Capture the cell that displays the provided text and extract its (x, y) central coordinate. 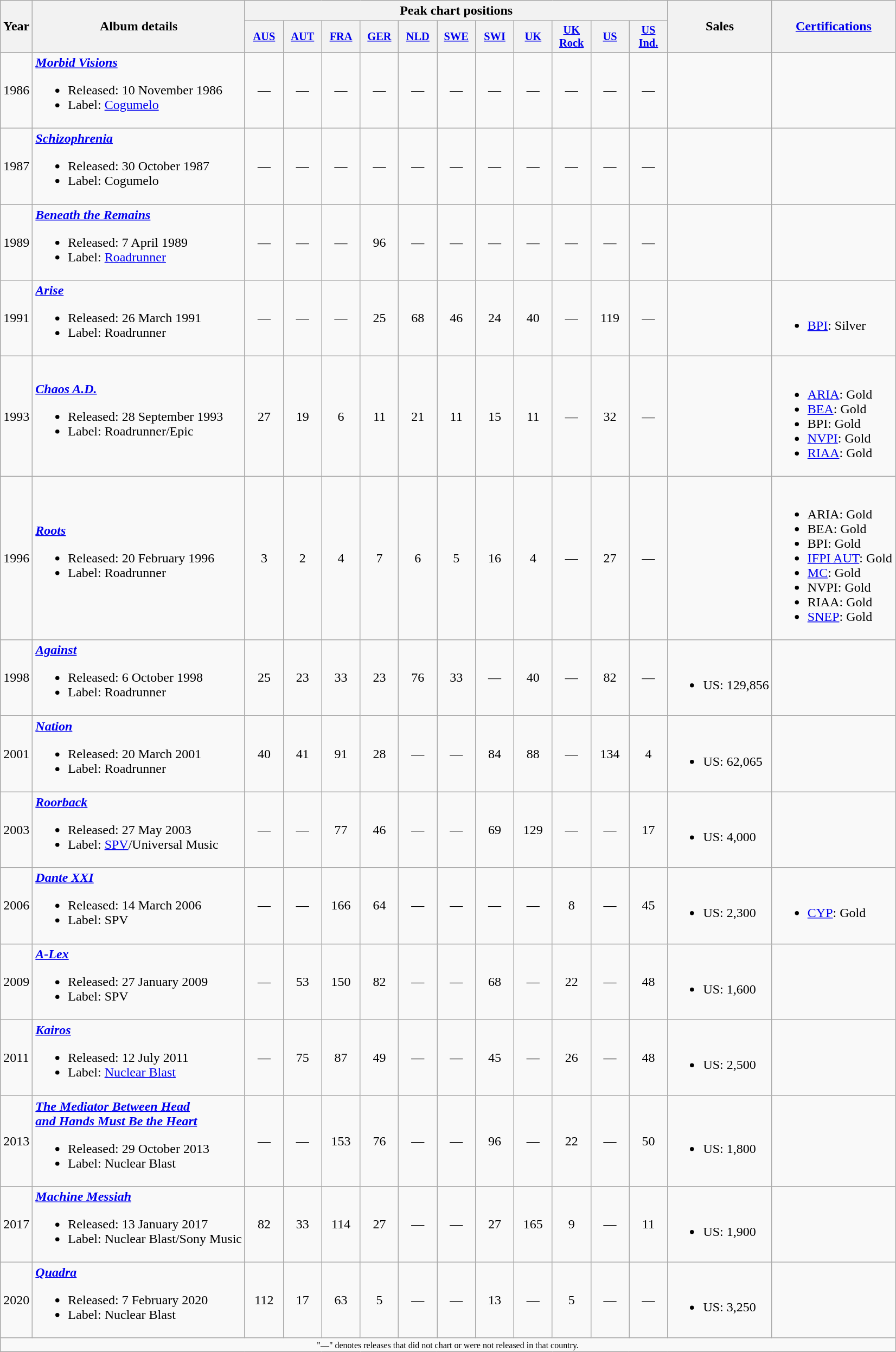
13 (495, 1300)
2013 (16, 1141)
Beneath the RemainsReleased: 7 April 1989Label: Roadrunner (139, 242)
AgainstReleased: 6 October 1998Label: Roadrunner (139, 678)
64 (380, 906)
1998 (16, 678)
ARIA: GoldBEA: GoldBPI: GoldNVPI: GoldRIAA: Gold (833, 417)
US (610, 37)
134 (610, 754)
15 (495, 417)
US: 129,856 (720, 678)
SWI (495, 37)
63 (341, 1300)
2003 (16, 830)
16 (495, 558)
US: 1,900 (720, 1224)
QuadraReleased: 7 February 2020Label: Nuclear Blast (139, 1300)
US: 1,800 (720, 1141)
88 (533, 754)
9 (572, 1224)
114 (341, 1224)
91 (341, 754)
119 (610, 318)
50 (649, 1141)
153 (341, 1141)
28 (380, 754)
150 (341, 982)
75 (303, 1058)
77 (341, 830)
Year (16, 27)
US: 2,500 (720, 1058)
US: 4,000 (720, 830)
SWE (457, 37)
"—" denotes releases that did not chart or were not released in that country. (448, 1344)
19 (303, 417)
53 (303, 982)
Morbid VisionsReleased: 10 November 1986Label: Cogumelo (139, 90)
NLD (418, 37)
1993 (16, 417)
2001 (16, 754)
Chaos A.D.Released: 28 September 1993Label: Roadrunner/Epic (139, 417)
49 (380, 1058)
165 (533, 1224)
FRA (341, 37)
1987 (16, 166)
UK (533, 37)
84 (495, 754)
SchizophreniaReleased: 30 October 1987Label: Cogumelo (139, 166)
2006 (16, 906)
24 (495, 318)
US: 2,300 (720, 906)
CYP: Gold (833, 906)
1986 (16, 90)
US: 3,250 (720, 1300)
AriseReleased: 26 March 1991Label: Roadrunner (139, 318)
26 (572, 1058)
3 (264, 558)
RootsReleased: 20 February 1996Label: Roadrunner (139, 558)
NationReleased: 20 March 2001Label: Roadrunner (139, 754)
Peak chart positions (456, 11)
41 (303, 754)
Dante XXIReleased: 14 March 2006Label: SPV (139, 906)
GER (380, 37)
US: 1,600 (720, 982)
1991 (16, 318)
129 (533, 830)
2009 (16, 982)
1996 (16, 558)
166 (341, 906)
87 (341, 1058)
AUT (303, 37)
AUS (264, 37)
7 (380, 558)
2017 (16, 1224)
USInd. (649, 37)
ARIA: GoldBEA: GoldBPI: GoldIFPI AUT: GoldMC: GoldNVPI: GoldRIAA: GoldSNEP: Gold (833, 558)
Machine MessiahReleased: 13 January 2017Label: Nuclear Blast/Sony Music (139, 1224)
KairosReleased: 12 July 2011Label: Nuclear Blast (139, 1058)
69 (495, 830)
8 (572, 906)
The Mediator Between Headand Hands Must Be the HeartReleased: 29 October 2013Label: Nuclear Blast (139, 1141)
112 (264, 1300)
UK Rock (572, 37)
2 (303, 558)
32 (610, 417)
Certifications (833, 27)
2020 (16, 1300)
A-LexReleased: 27 January 2009Label: SPV (139, 982)
2011 (16, 1058)
RoorbackReleased: 27 May 2003Label: SPV/Universal Music (139, 830)
Album details (139, 27)
21 (418, 417)
1989 (16, 242)
BPI: Silver (833, 318)
Sales (720, 27)
US: 62,065 (720, 754)
